From the cell containing the given text, extract its center point as [X, Y] coordinate. 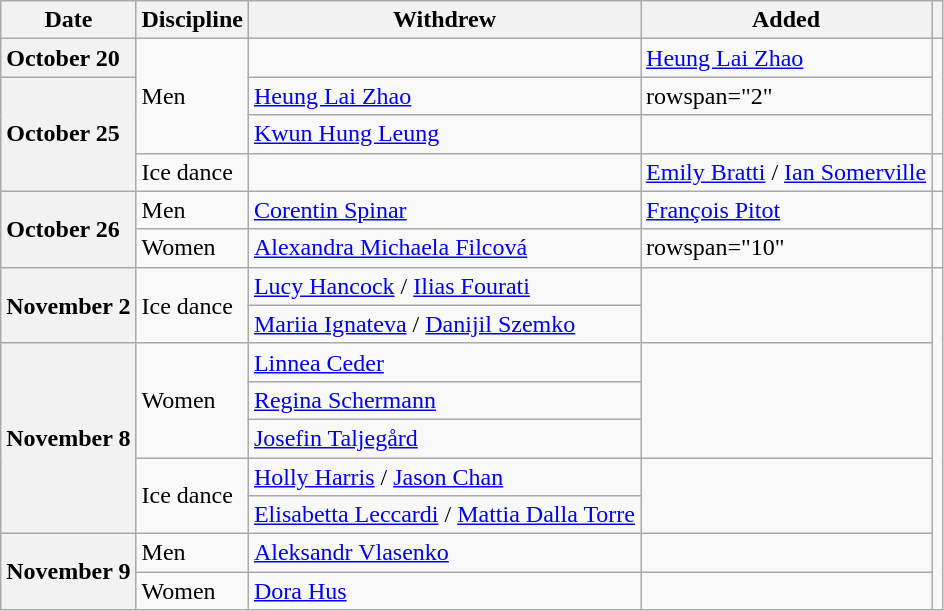
October 25 [68, 134]
François Pitot [786, 210]
October 20 [68, 58]
Elisabetta Leccardi / Mattia Dalla Torre [444, 515]
Mariia Ignateva / Danijil Szemko [444, 324]
Lucy Hancock / Ilias Fourati [444, 286]
Josefin Taljegård [444, 438]
Holly Harris / Jason Chan [444, 477]
Dora Hus [444, 591]
Aleksandr Vlasenko [444, 553]
November 8 [68, 438]
October 26 [68, 229]
Discipline [192, 20]
Linnea Ceder [444, 362]
rowspan="2" [786, 96]
Alexandra Michaela Filcová [444, 248]
Corentin Spinar [444, 210]
Kwun Hung Leung [444, 134]
Date [68, 20]
Added [786, 20]
Withdrew [444, 20]
Regina Schermann [444, 400]
November 2 [68, 305]
Emily Bratti / Ian Somerville [786, 172]
November 9 [68, 572]
rowspan="10" [786, 248]
